Search for the cell housing the specified text and yield its [X, Y] center coordinate. 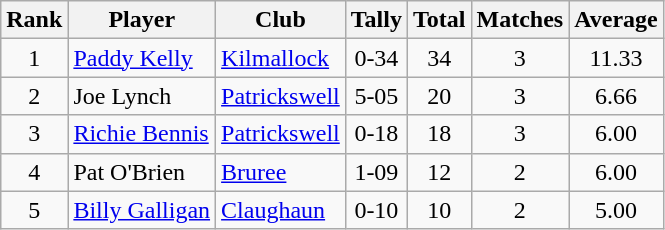
10 [439, 210]
Total [439, 20]
Billy Galligan [142, 210]
1-09 [376, 172]
Club [281, 20]
4 [34, 172]
6.66 [616, 96]
5 [34, 210]
Rank [34, 20]
Average [616, 20]
Player [142, 20]
12 [439, 172]
Paddy Kelly [142, 58]
0-18 [376, 134]
1 [34, 58]
Bruree [281, 172]
Pat O'Brien [142, 172]
34 [439, 58]
11.33 [616, 58]
Matches [520, 20]
5.00 [616, 210]
Kilmallock [281, 58]
Claughaun [281, 210]
Richie Bennis [142, 134]
Tally [376, 20]
0-10 [376, 210]
0-34 [376, 58]
20 [439, 96]
5-05 [376, 96]
Joe Lynch [142, 96]
18 [439, 134]
